Extract the [X, Y] coordinate from the center of the cell holding the provided text.  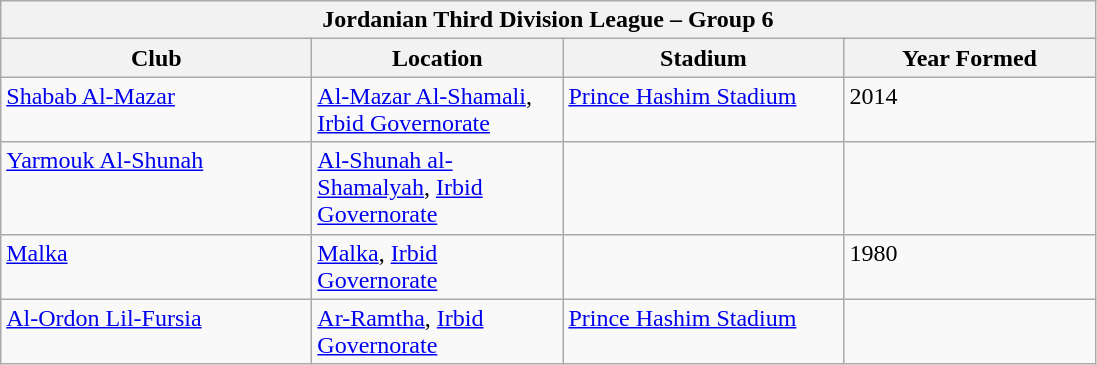
Malka, Irbid Governorate [438, 266]
Ar-Ramtha, Irbid Governorate [438, 332]
Al-Shunah al-Shamalyah, Irbid Governorate [438, 188]
Location [438, 58]
Year Formed [970, 58]
1980 [970, 266]
Stadium [704, 58]
Club [156, 58]
Malka [156, 266]
Al-Ordon Lil-Fursia [156, 332]
2014 [970, 110]
Yarmouk Al-Shunah [156, 188]
Al-Mazar Al-Shamali, Irbid Governorate [438, 110]
Shabab Al-Mazar [156, 110]
Jordanian Third Division League – Group 6 [548, 20]
